Provide the (X, Y) coordinate of the cell's center where the given text is located.  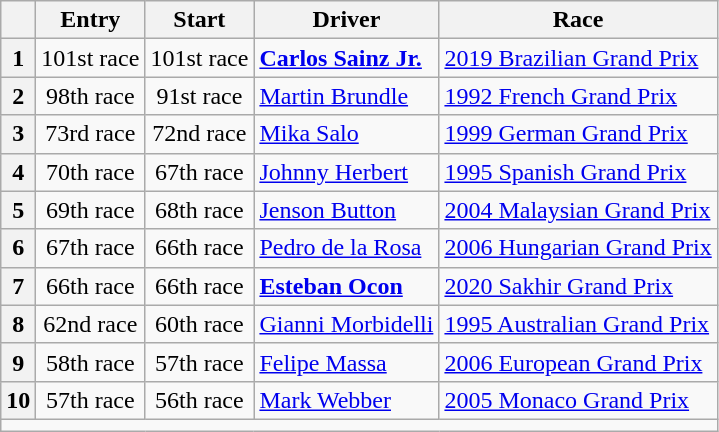
5 (18, 210)
68th race (200, 210)
Start (200, 20)
2004 Malaysian Grand Prix (578, 210)
Entry (90, 20)
9 (18, 362)
2006 European Grand Prix (578, 362)
Jenson Button (346, 210)
Gianni Morbidelli (346, 324)
58th race (90, 362)
2005 Monaco Grand Prix (578, 400)
Mark Webber (346, 400)
2020 Sakhir Grand Prix (578, 286)
Esteban Ocon (346, 286)
Pedro de la Rosa (346, 248)
1995 Australian Grand Prix (578, 324)
1999 German Grand Prix (578, 134)
70th race (90, 172)
Driver (346, 20)
73rd race (90, 134)
Johnny Herbert (346, 172)
60th race (200, 324)
1 (18, 58)
69th race (90, 210)
2006 Hungarian Grand Prix (578, 248)
7 (18, 286)
3 (18, 134)
10 (18, 400)
1995 Spanish Grand Prix (578, 172)
2019 Brazilian Grand Prix (578, 58)
1992 French Grand Prix (578, 96)
72nd race (200, 134)
91st race (200, 96)
Carlos Sainz Jr. (346, 58)
4 (18, 172)
6 (18, 248)
62nd race (90, 324)
2 (18, 96)
Mika Salo (346, 134)
Martin Brundle (346, 96)
Felipe Massa (346, 362)
Race (578, 20)
8 (18, 324)
98th race (90, 96)
56th race (200, 400)
